Capture the cell that displays the provided text and extract its [X, Y] central coordinate. 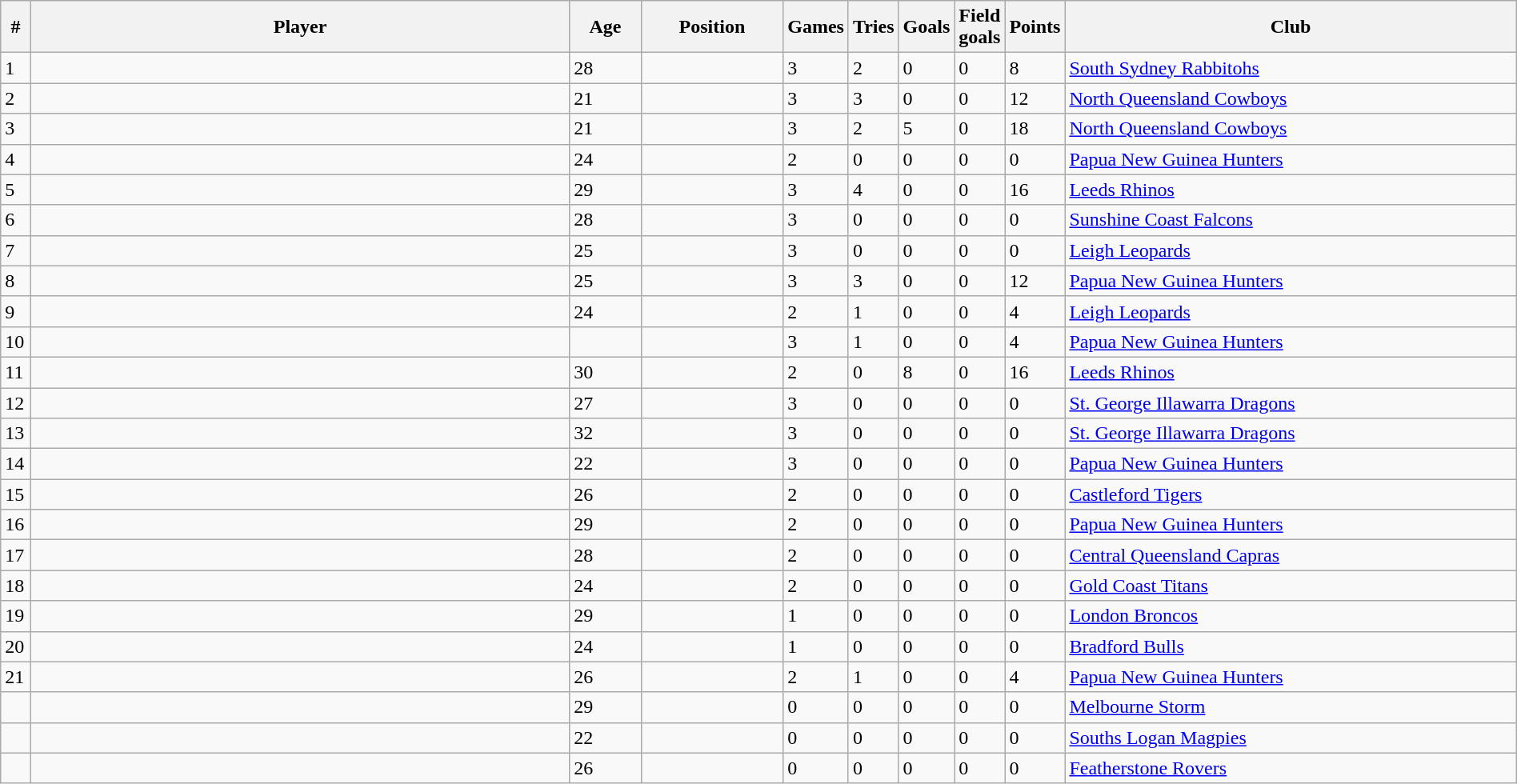
30 [605, 372]
# [16, 27]
Gold Coast Titans [1291, 586]
20 [16, 646]
Central Queensland Capras [1291, 555]
Castleford Tigers [1291, 494]
Field goals [979, 27]
14 [16, 464]
9 [16, 311]
Bradford Bulls [1291, 646]
19 [16, 616]
Player [300, 27]
Goals [927, 27]
South Sydney Rabbitohs [1291, 68]
10 [16, 342]
Points [1035, 27]
Tries [874, 27]
Melbourne Storm [1291, 707]
27 [605, 402]
Age [605, 27]
Featherstone Rovers [1291, 768]
6 [16, 220]
Games [816, 27]
Sunshine Coast Falcons [1291, 220]
London Broncos [1291, 616]
17 [16, 555]
11 [16, 372]
7 [16, 250]
13 [16, 434]
Position [712, 27]
32 [605, 434]
Souths Logan Magpies [1291, 738]
15 [16, 494]
Club [1291, 27]
